Scan for the cell matching the given text and deliver its (x, y) coordinate at center. 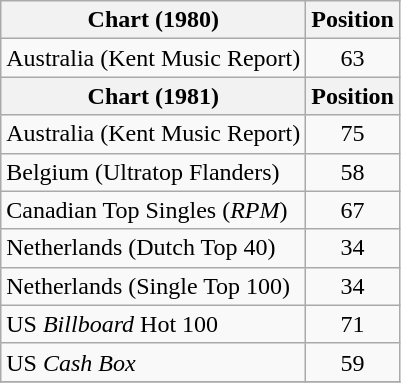
75 (353, 134)
59 (353, 362)
71 (353, 324)
58 (353, 172)
US Billboard Hot 100 (154, 324)
Chart (1980) (154, 20)
Netherlands (Single Top 100) (154, 286)
Canadian Top Singles (RPM) (154, 210)
Netherlands (Dutch Top 40) (154, 248)
63 (353, 58)
US Cash Box (154, 362)
Chart (1981) (154, 96)
Belgium (Ultratop Flanders) (154, 172)
67 (353, 210)
